For the text-containing cell, return its midpoint in [X, Y] coordinate format. 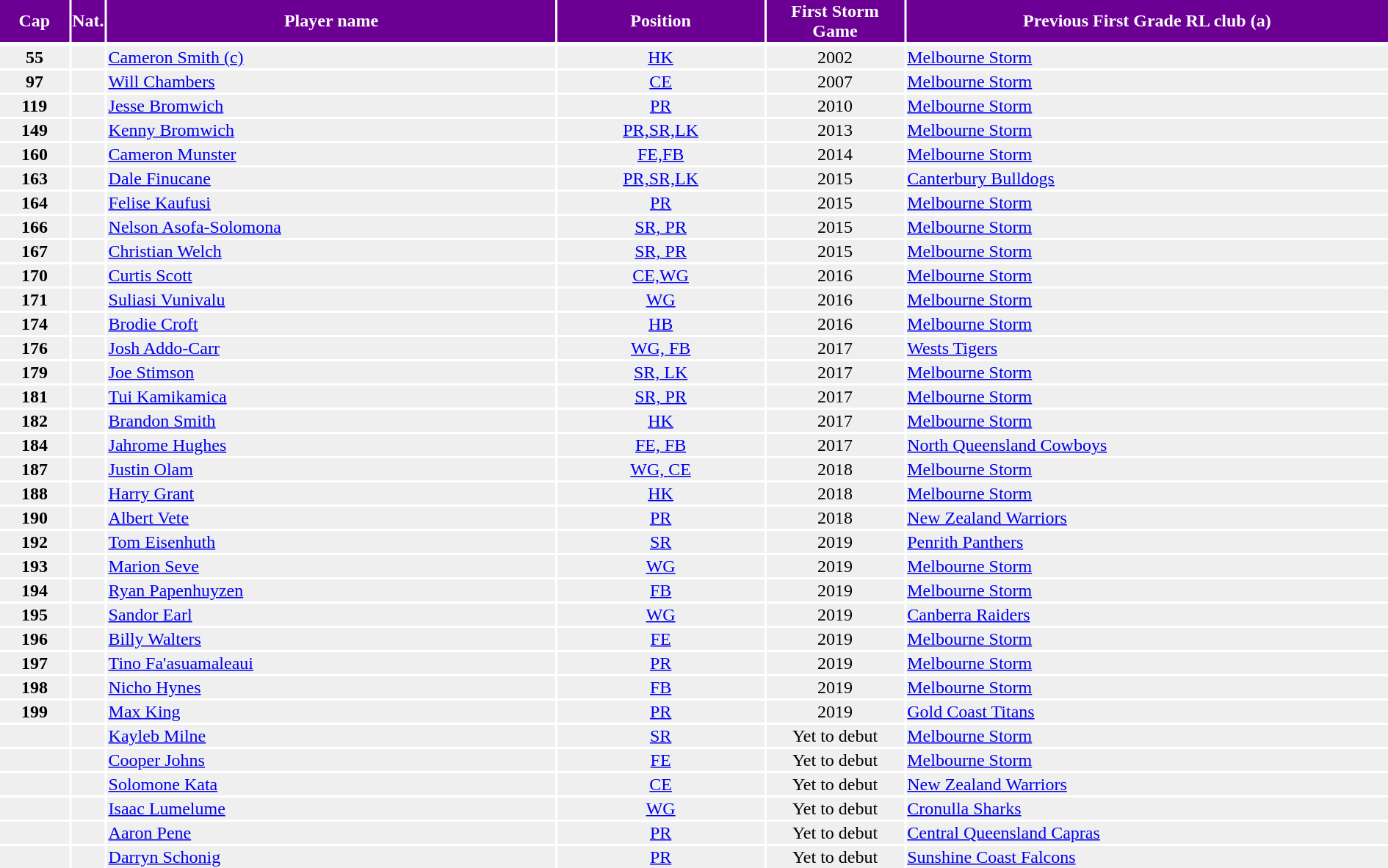
167 [35, 251]
Gold Coast Titans [1147, 712]
195 [35, 615]
Cooper Johns [331, 760]
176 [35, 348]
2007 [835, 82]
163 [35, 178]
184 [35, 445]
170 [35, 275]
HB [661, 324]
2014 [835, 154]
Isaac Lumelume [331, 809]
WG, CE [661, 469]
Felise Kaufusi [331, 203]
55 [35, 57]
Penrith Panthers [1147, 542]
North Queensland Cowboys [1147, 445]
179 [35, 372]
Joe Stimson [331, 372]
197 [35, 663]
Tino Fa'asuamaleaui [331, 663]
196 [35, 639]
174 [35, 324]
Position [661, 21]
Jahrome Hughes [331, 445]
Sandor Earl [331, 615]
Albert Vete [331, 518]
Kayleb Milne [331, 736]
Previous First Grade RL club (a) [1147, 21]
Harry Grant [331, 493]
Player name [331, 21]
Cameron Munster [331, 154]
187 [35, 469]
FE,FB [661, 154]
Ryan Papenhuyzen [331, 590]
119 [35, 106]
Sunshine Coast Falcons [1147, 857]
192 [35, 542]
Nat. [88, 21]
Curtis Scott [331, 275]
Wests Tigers [1147, 348]
Jesse Bromwich [331, 106]
199 [35, 712]
First Storm Game [835, 21]
190 [35, 518]
Suliasi Vunivalu [331, 300]
Nicho Hynes [331, 687]
Cap [35, 21]
149 [35, 130]
194 [35, 590]
2002 [835, 57]
166 [35, 227]
Central Queensland Capras [1147, 833]
Aaron Pene [331, 833]
171 [35, 300]
Max King [331, 712]
193 [35, 566]
FE, FB [661, 445]
Canberra Raiders [1147, 615]
Dale Finucane [331, 178]
2010 [835, 106]
Josh Addo-Carr [331, 348]
Kenny Bromwich [331, 130]
198 [35, 687]
2013 [835, 130]
160 [35, 154]
Cronulla Sharks [1147, 809]
181 [35, 397]
Tui Kamikamica [331, 397]
Cameron Smith (c) [331, 57]
Justin Olam [331, 469]
Brodie Croft [331, 324]
Marion Seve [331, 566]
188 [35, 493]
182 [35, 421]
Christian Welch [331, 251]
Solomone Kata [331, 784]
Canterbury Bulldogs [1147, 178]
Brandon Smith [331, 421]
CE,WG [661, 275]
WG, FB [661, 348]
Tom Eisenhuth [331, 542]
Will Chambers [331, 82]
97 [35, 82]
Billy Walters [331, 639]
Nelson Asofa-Solomona [331, 227]
Darryn Schonig [331, 857]
SR, LK [661, 372]
164 [35, 203]
